Pinpoint the cell where the given text exists, returning its (x, y) midpoint coordinate. 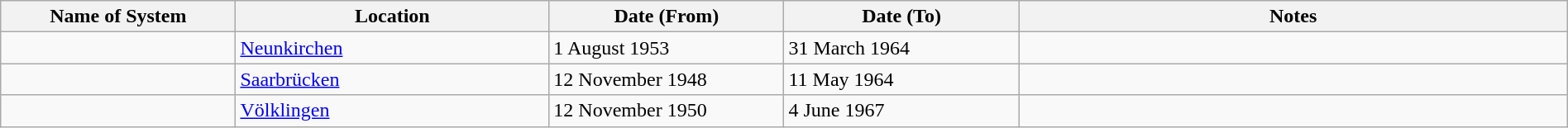
Date (From) (667, 17)
Saarbrücken (392, 79)
12 November 1950 (667, 111)
31 March 1964 (901, 48)
Date (To) (901, 17)
Notes (1293, 17)
12 November 1948 (667, 79)
1 August 1953 (667, 48)
Name of System (118, 17)
Völklingen (392, 111)
Location (392, 17)
Neunkirchen (392, 48)
4 June 1967 (901, 111)
11 May 1964 (901, 79)
